For the text-containing cell, return its midpoint in (X, Y) coordinate format. 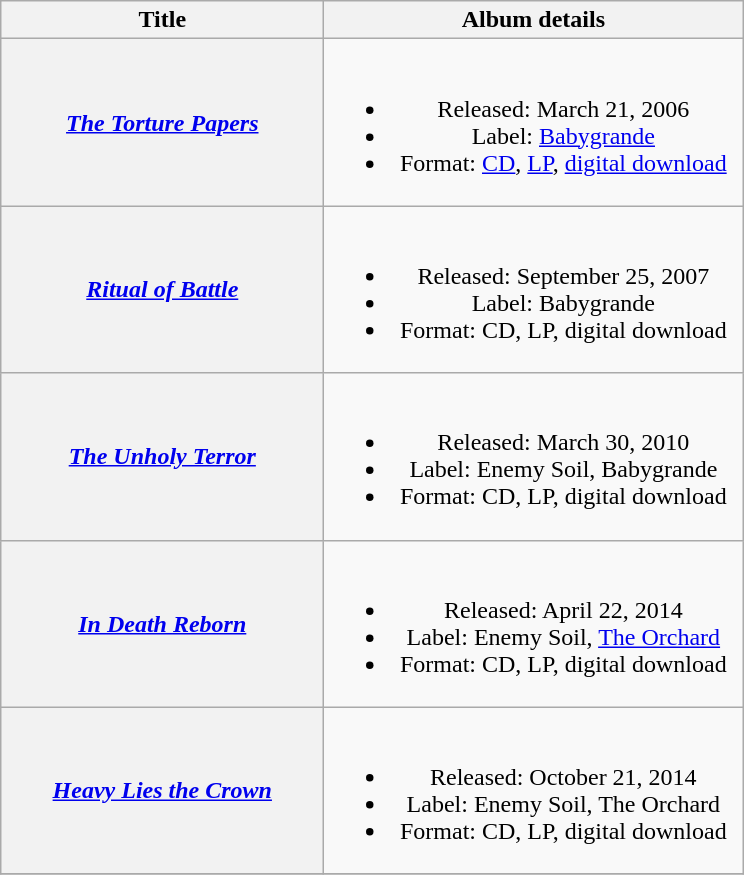
Title (162, 20)
Released: September 25, 2007Label: BabygrandeFormat: CD, LP, digital download (534, 290)
Heavy Lies the Crown (162, 790)
The Torture Papers (162, 122)
The Unholy Terror (162, 456)
Released: April 22, 2014Label: Enemy Soil, The OrchardFormat: CD, LP, digital download (534, 624)
Released: March 30, 2010Label: Enemy Soil, BabygrandeFormat: CD, LP, digital download (534, 456)
Ritual of Battle (162, 290)
In Death Reborn (162, 624)
Album details (534, 20)
Released: October 21, 2014Label: Enemy Soil, The OrchardFormat: CD, LP, digital download (534, 790)
Released: March 21, 2006Label: BabygrandeFormat: CD, LP, digital download (534, 122)
